Find where the given text appears and provide that cell's center as (X, Y) coordinate. 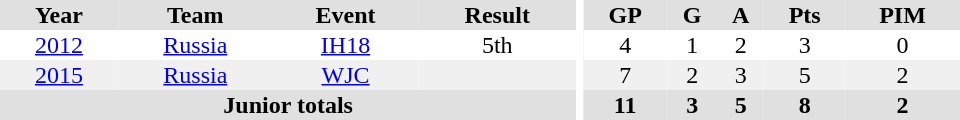
GP (625, 15)
7 (625, 75)
4 (625, 45)
IH18 (346, 45)
PIM (902, 15)
A (740, 15)
11 (625, 105)
8 (804, 105)
WJC (346, 75)
5th (497, 45)
G (692, 15)
2015 (59, 75)
1 (692, 45)
Pts (804, 15)
Junior totals (288, 105)
Event (346, 15)
Team (196, 15)
Result (497, 15)
0 (902, 45)
2012 (59, 45)
Year (59, 15)
